Determine the (x, y) coordinate at the center of the cell enclosing the given text.  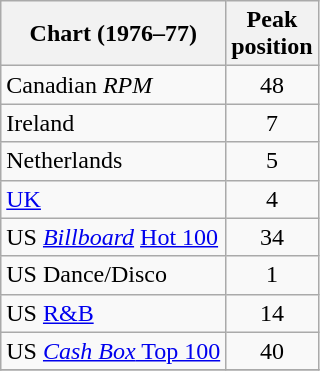
Ireland (114, 123)
Netherlands (114, 161)
34 (272, 237)
Chart (1976–77) (114, 34)
US R&B (114, 313)
4 (272, 199)
14 (272, 313)
1 (272, 275)
48 (272, 85)
7 (272, 123)
Peakposition (272, 34)
40 (272, 351)
US Cash Box Top 100 (114, 351)
5 (272, 161)
UK (114, 199)
Canadian RPM (114, 85)
US Dance/Disco (114, 275)
US Billboard Hot 100 (114, 237)
